Capture the cell that displays the provided text and extract its [X, Y] central coordinate. 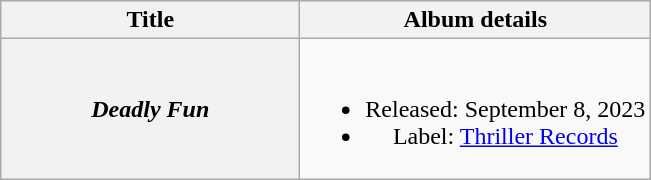
Released: September 8, 2023Label: Thriller Records [476, 109]
Deadly Fun [150, 109]
Title [150, 20]
Album details [476, 20]
